Scan for the cell matching the given text and deliver its [X, Y] coordinate at center. 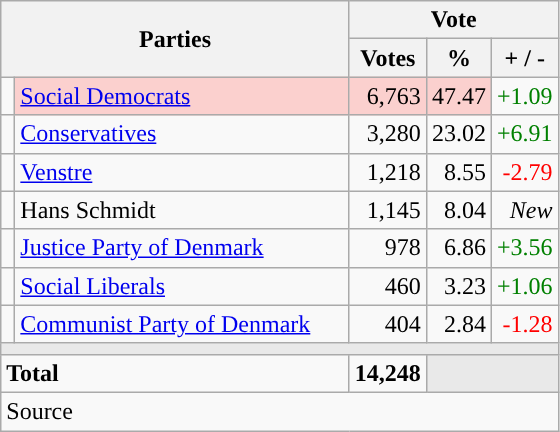
47.47 [458, 96]
% [458, 58]
1,218 [388, 172]
2.84 [458, 324]
Vote [454, 20]
+6.91 [524, 134]
14,248 [388, 373]
Justice Party of Denmark [182, 248]
1,145 [388, 210]
+1.09 [524, 96]
-1.28 [524, 324]
Votes [388, 58]
Total [176, 373]
-2.79 [524, 172]
8.04 [458, 210]
+3.56 [524, 248]
Conservatives [182, 134]
8.55 [458, 172]
3,280 [388, 134]
Source [280, 411]
6,763 [388, 96]
404 [388, 324]
Social Democrats [182, 96]
3.23 [458, 286]
Social Liberals [182, 286]
23.02 [458, 134]
Parties [176, 39]
Venstre [182, 172]
+ / - [524, 58]
Communist Party of Denmark [182, 324]
Hans Schmidt [182, 210]
460 [388, 286]
6.86 [458, 248]
978 [388, 248]
New [524, 210]
+1.06 [524, 286]
